Scan for the cell matching the given text and deliver its [X, Y] coordinate at center. 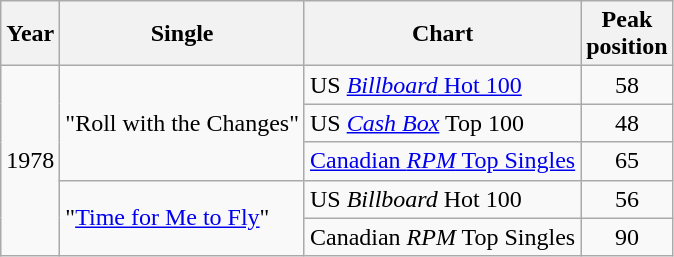
Year [30, 34]
90 [627, 237]
US Cash Box Top 100 [442, 123]
Peak position [627, 34]
65 [627, 161]
58 [627, 85]
56 [627, 199]
1978 [30, 161]
Chart [442, 34]
"Time for Me to Fly" [182, 218]
48 [627, 123]
"Roll with the Changes" [182, 123]
Single [182, 34]
